Return the [X, Y] coordinate for the center point of the cell that contains the specified text.  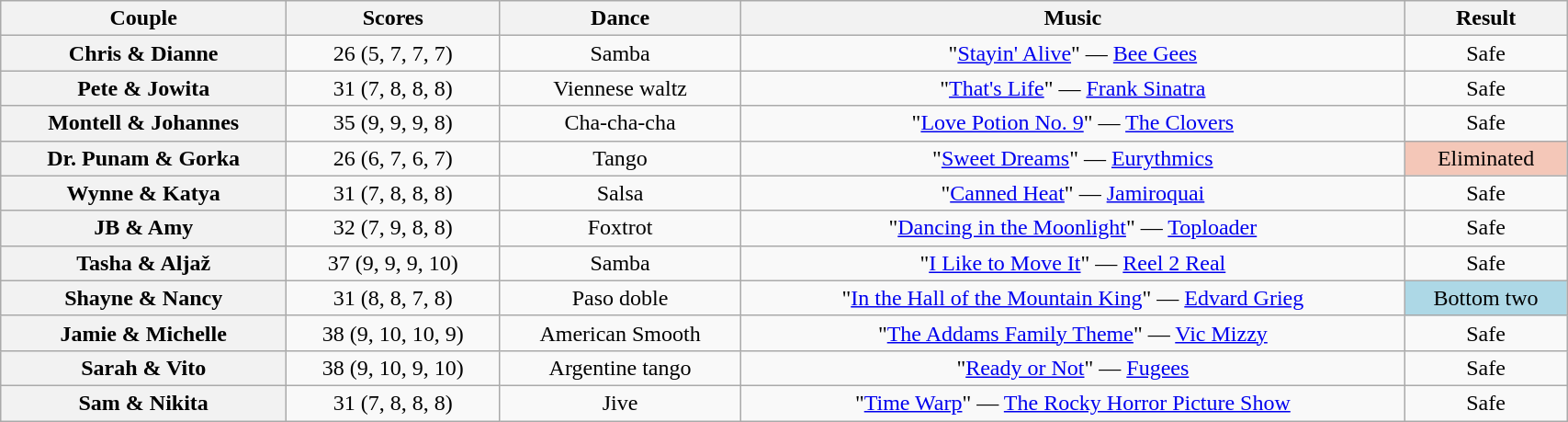
Jive [620, 403]
35 (9, 9, 9, 8) [393, 123]
Viennese waltz [620, 88]
Sam & Nikita [143, 403]
Wynne & Katya [143, 193]
"Canned Heat" — Jamiroquai [1073, 193]
Eliminated [1486, 158]
38 (9, 10, 10, 9) [393, 333]
Chris & Dianne [143, 53]
Montell & Johannes [143, 123]
Scores [393, 18]
37 (9, 9, 9, 10) [393, 263]
"Sweet Dreams" — Eurythmics [1073, 158]
Salsa [620, 193]
"Stayin' Alive" — Bee Gees [1073, 53]
Bottom two [1486, 298]
"The Addams Family Theme" — Vic Mizzy [1073, 333]
"Ready or Not" — Fugees [1073, 368]
26 (5, 7, 7, 7) [393, 53]
Cha-cha-cha [620, 123]
Sarah & Vito [143, 368]
Paso doble [620, 298]
Dance [620, 18]
Tasha & Aljaž [143, 263]
"Dancing in the Moonlight" — Toploader [1073, 228]
38 (9, 10, 9, 10) [393, 368]
Argentine tango [620, 368]
JB & Amy [143, 228]
32 (7, 9, 8, 8) [393, 228]
"I Like to Move It" — Reel 2 Real [1073, 263]
Shayne & Nancy [143, 298]
Jamie & Michelle [143, 333]
Result [1486, 18]
"That's Life" — Frank Sinatra [1073, 88]
"Time Warp" — The Rocky Horror Picture Show [1073, 403]
American Smooth [620, 333]
Dr. Punam & Gorka [143, 158]
Tango [620, 158]
Pete & Jowita [143, 88]
Foxtrot [620, 228]
"Love Potion No. 9" — The Clovers [1073, 123]
Music [1073, 18]
26 (6, 7, 6, 7) [393, 158]
31 (8, 8, 7, 8) [393, 298]
"In the Hall of the Mountain King" — Edvard Grieg [1073, 298]
Couple [143, 18]
